For the text-containing cell, return its midpoint in [x, y] coordinate format. 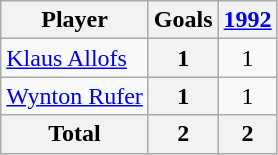
1992 [248, 20]
Total [75, 134]
Goals [183, 20]
Player [75, 20]
Klaus Allofs [75, 58]
Wynton Rufer [75, 96]
